Return the (X, Y) coordinate for the center point of the cell that contains the specified text.  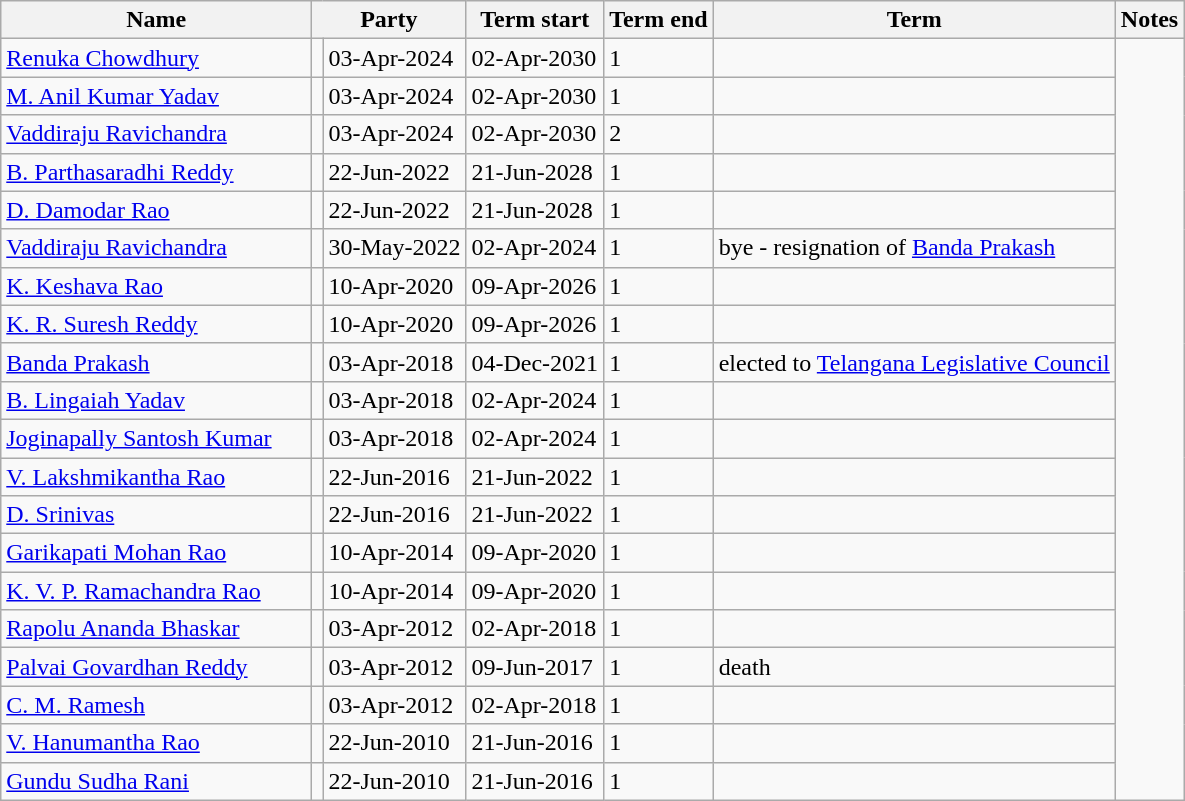
K. R. Suresh Reddy (156, 324)
Garikapati Mohan Rao (156, 553)
Term (914, 20)
Term start (535, 20)
Rapolu Ananda Bhaskar (156, 629)
Joginapally Santosh Kumar (156, 438)
C. M. Ramesh (156, 705)
2 (659, 134)
death (914, 667)
Gundu Sudha Rani (156, 781)
Term end (659, 20)
04-Dec-2021 (535, 362)
K. V. P. Ramachandra Rao (156, 591)
elected to Telangana Legislative Council (914, 362)
V. Hanumantha Rao (156, 743)
bye - resignation of Banda Prakash (914, 248)
D. Srinivas (156, 515)
Renuka Chowdhury (156, 58)
B. Parthasaradhi Reddy (156, 172)
Palvai Govardhan Reddy (156, 667)
30-May-2022 (394, 248)
09-Jun-2017 (535, 667)
M. Anil Kumar Yadav (156, 96)
Name (156, 20)
K. Keshava Rao (156, 286)
Party (389, 20)
B. Lingaiah Yadav (156, 400)
D. Damodar Rao (156, 210)
V. Lakshmikantha Rao (156, 477)
Notes (1149, 20)
Banda Prakash (156, 362)
